Detect which cell encompasses the target text, then output its (X, Y) center coordinate. 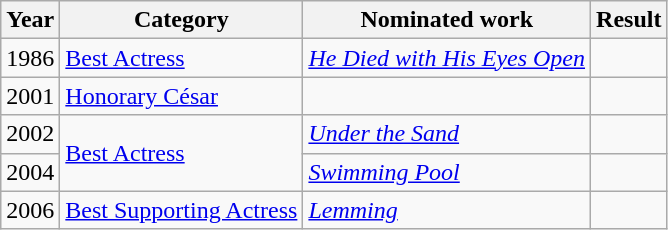
Lemming (447, 210)
Nominated work (447, 20)
2004 (30, 172)
Best Supporting Actress (182, 210)
2002 (30, 134)
Result (629, 20)
2006 (30, 210)
Swimming Pool (447, 172)
He Died with His Eyes Open (447, 58)
1986 (30, 58)
Year (30, 20)
Under the Sand (447, 134)
Honorary César (182, 96)
Category (182, 20)
2001 (30, 96)
